Detect which cell encompasses the target text, then output its (x, y) center coordinate. 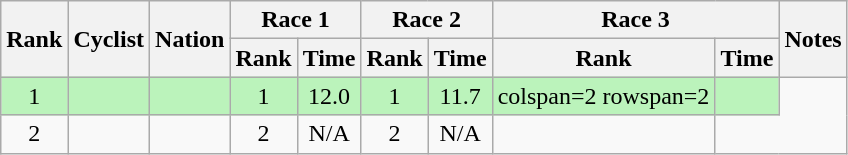
Race 1 (296, 20)
11.7 (460, 96)
Race 2 (426, 20)
12.0 (329, 96)
Race 3 (636, 20)
colspan=2 rowspan=2 (604, 96)
Nation (190, 39)
Notes (813, 39)
Cyclist (109, 39)
